From the cell containing the given text, extract its center point as (X, Y) coordinate. 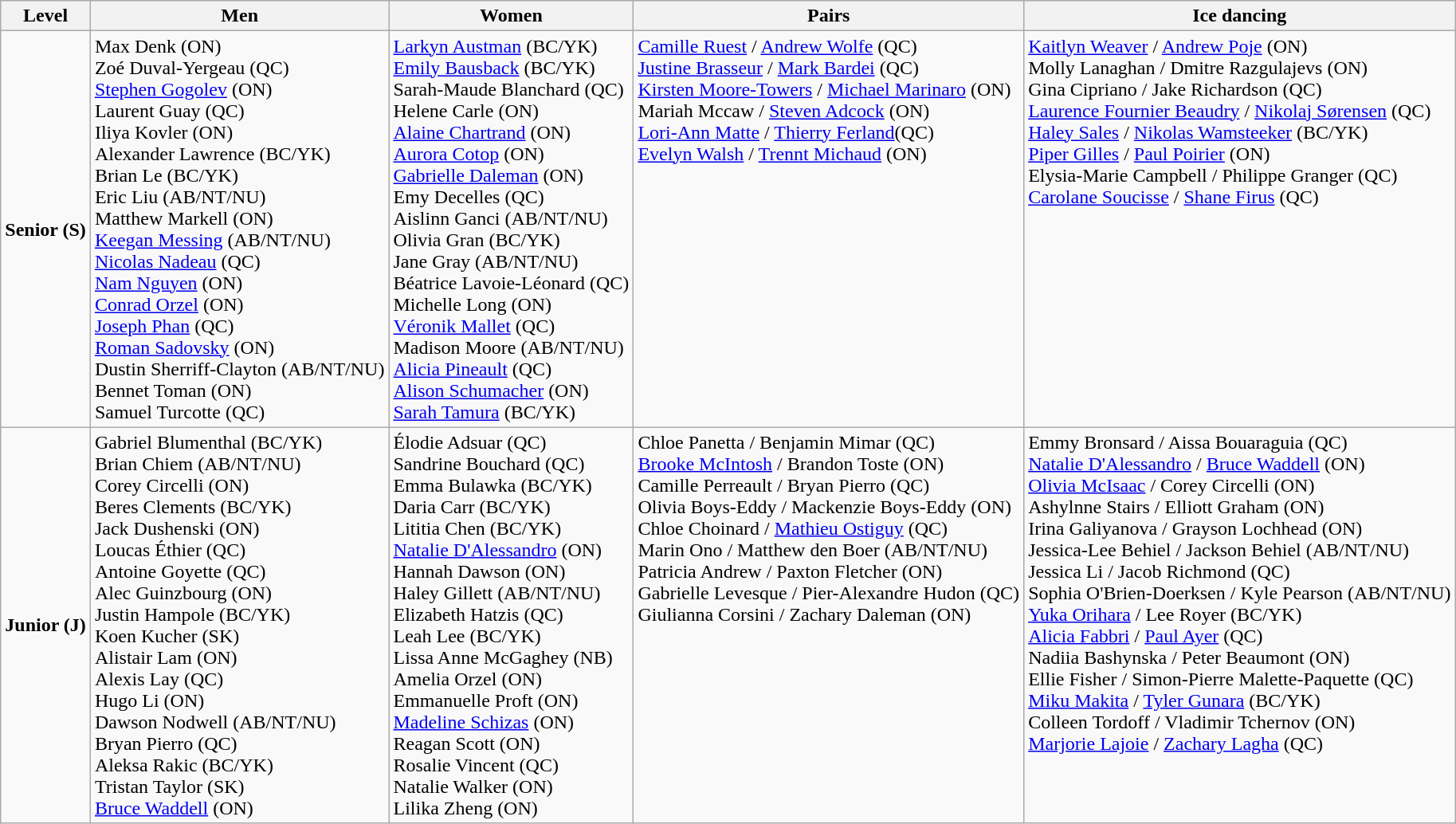
Junior (J) (46, 625)
Level (46, 16)
Pairs (829, 16)
Ice dancing (1240, 16)
Women (512, 16)
Men (239, 16)
Senior (S) (46, 230)
